Detect which cell encompasses the target text, then output its (X, Y) center coordinate. 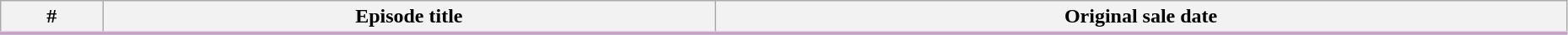
Episode title (409, 17)
# (52, 17)
Original sale date (1140, 17)
